Determine the (X, Y) coordinate at the center of the cell enclosing the given text.  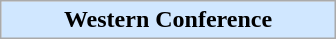
Western Conference (168, 20)
